Return (x, y) of the center of cell containing provided text 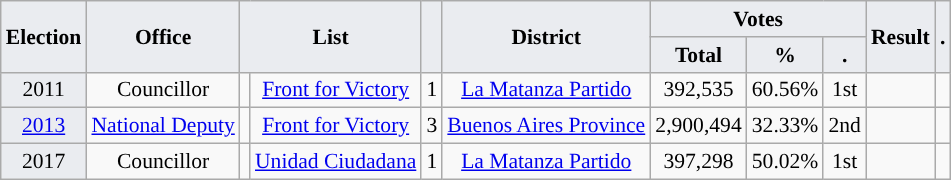
Election (44, 36)
List (331, 36)
32.33% (786, 126)
Total (698, 55)
Office (162, 36)
2011 (44, 90)
392,535 (698, 90)
National Deputy (162, 126)
% (786, 55)
60.56% (786, 90)
2013 (44, 126)
Result (900, 36)
Buenos Aires Province (546, 126)
District (546, 36)
2nd (844, 126)
397,298 (698, 162)
2017 (44, 162)
Votes (758, 19)
50.02% (786, 162)
3 (432, 126)
2,900,494 (698, 126)
Unidad Ciudadana (336, 162)
